Search for the cell housing the specified text and yield its (x, y) center coordinate. 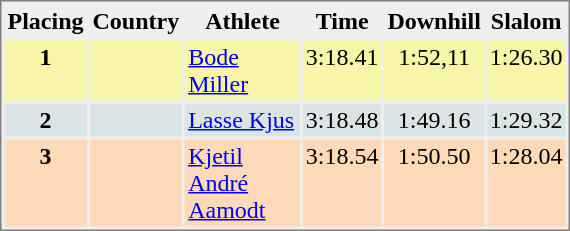
3 (45, 184)
Time (342, 20)
1:52,11 (434, 70)
Country (136, 20)
Athlete (242, 20)
1:49.16 (434, 120)
1:26.30 (526, 70)
Kjetil André Aamodt (242, 184)
1 (45, 70)
Placing (45, 20)
2 (45, 120)
1:28.04 (526, 184)
1:50.50 (434, 184)
3:18.41 (342, 70)
Downhill (434, 20)
Bode Miller (242, 70)
1:29.32 (526, 120)
3:18.54 (342, 184)
Lasse Kjus (242, 120)
3:18.48 (342, 120)
Slalom (526, 20)
